Pinpoint the cell where the given text exists, returning its (x, y) midpoint coordinate. 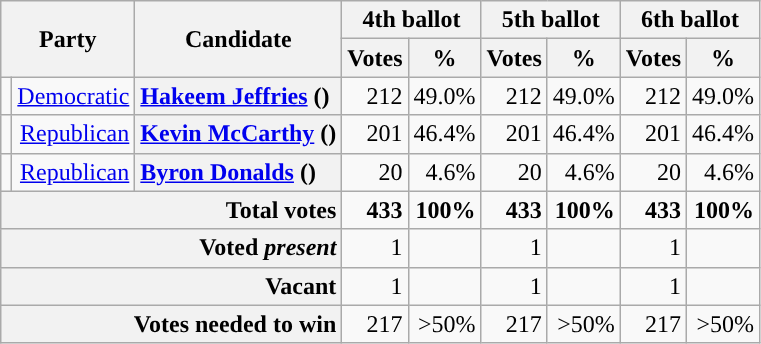
Party (68, 39)
4th ballot (412, 20)
Byron Donalds () (238, 172)
5th ballot (550, 20)
Hakeem Jeffries () (238, 96)
6th ballot (690, 20)
Votes needed to win (172, 324)
Voted present (172, 248)
Democratic (74, 96)
Total votes (172, 210)
Kevin McCarthy () (238, 134)
Vacant (172, 286)
Candidate (238, 39)
